Find where the given text appears and provide that cell's center as [x, y] coordinate. 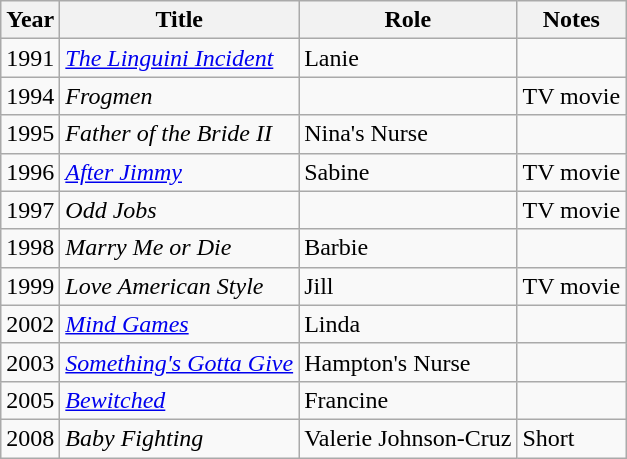
1998 [30, 248]
Lanie [408, 58]
Linda [408, 324]
Short [572, 438]
Frogmen [180, 96]
1997 [30, 210]
Father of the Bride II [180, 134]
Year [30, 20]
Love American Style [180, 286]
Valerie Johnson-Cruz [408, 438]
Something's Gotta Give [180, 362]
1991 [30, 58]
1999 [30, 286]
2003 [30, 362]
Role [408, 20]
Baby Fighting [180, 438]
Mind Games [180, 324]
Jill [408, 286]
Hampton's Nurse [408, 362]
After Jimmy [180, 172]
Nina's Nurse [408, 134]
1996 [30, 172]
Title [180, 20]
2005 [30, 400]
The Linguini Incident [180, 58]
Bewitched [180, 400]
Francine [408, 400]
1994 [30, 96]
Odd Jobs [180, 210]
Sabine [408, 172]
2008 [30, 438]
2002 [30, 324]
Marry Me or Die [180, 248]
1995 [30, 134]
Notes [572, 20]
Barbie [408, 248]
